From the cell containing the given text, extract its center point as (x, y) coordinate. 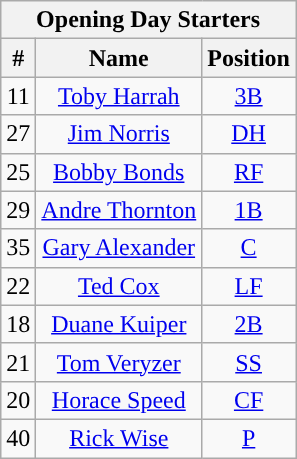
25 (18, 172)
Toby Harrah (119, 96)
DH (249, 134)
Gary Alexander (119, 248)
40 (18, 438)
Andre Thornton (119, 210)
# (18, 58)
RF (249, 172)
C (249, 248)
LF (249, 286)
Opening Day Starters (148, 20)
1B (249, 210)
Name (119, 58)
P (249, 438)
Bobby Bonds (119, 172)
Tom Veryzer (119, 362)
Jim Norris (119, 134)
Ted Cox (119, 286)
35 (18, 248)
Position (249, 58)
2B (249, 324)
18 (18, 324)
20 (18, 400)
11 (18, 96)
27 (18, 134)
29 (18, 210)
Duane Kuiper (119, 324)
3B (249, 96)
Horace Speed (119, 400)
22 (18, 286)
Rick Wise (119, 438)
CF (249, 400)
21 (18, 362)
SS (249, 362)
